Scan for the cell matching the given text and deliver its [x, y] coordinate at center. 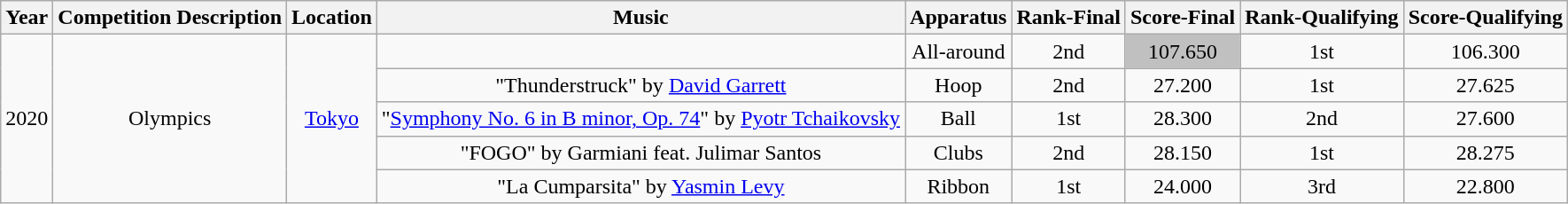
28.275 [1485, 153]
Ball [959, 119]
Rank-Final [1068, 18]
Score-Qualifying [1485, 18]
3rd [1322, 186]
Apparatus [959, 18]
"FOGO" by Garmiani feat. Julimar Santos [640, 153]
24.000 [1182, 186]
27.600 [1485, 119]
Score-Final [1182, 18]
107.650 [1182, 51]
Year [27, 18]
"Symphony No. 6 in B minor, Op. 74" by Pyotr Tchaikovsky [640, 119]
Ribbon [959, 186]
Olympics [170, 119]
"Thunderstruck" by David Garrett [640, 85]
27.625 [1485, 85]
27.200 [1182, 85]
Location [332, 18]
Rank-Qualifying [1322, 18]
Competition Description [170, 18]
2020 [27, 119]
22.800 [1485, 186]
106.300 [1485, 51]
Clubs [959, 153]
All-around [959, 51]
"La Cumparsita" by Yasmin Levy [640, 186]
Music [640, 18]
28.150 [1182, 153]
Tokyo [332, 119]
28.300 [1182, 119]
Hoop [959, 85]
